Find where the given text appears and provide that cell's center as (X, Y) coordinate. 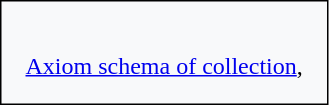
Axiom schema of collection, (164, 52)
